Search for the cell housing the specified text and yield its [X, Y] center coordinate. 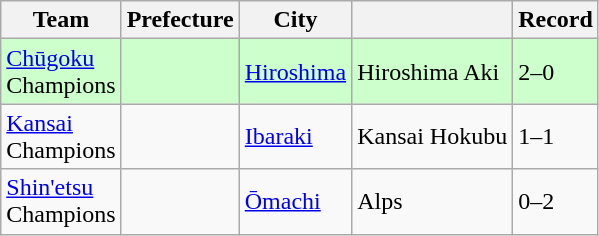
1–1 [556, 136]
Hiroshima [295, 72]
ChūgokuChampions [61, 72]
Ibaraki [295, 136]
Ōmachi [295, 202]
KansaiChampions [61, 136]
Record [556, 20]
Prefecture [180, 20]
City [295, 20]
Hiroshima Aki [432, 72]
2–0 [556, 72]
Shin'etsuChampions [61, 202]
Alps [432, 202]
Team [61, 20]
0–2 [556, 202]
Kansai Hokubu [432, 136]
